Provide the (x, y) coordinate of the cell's center where the given text is located.  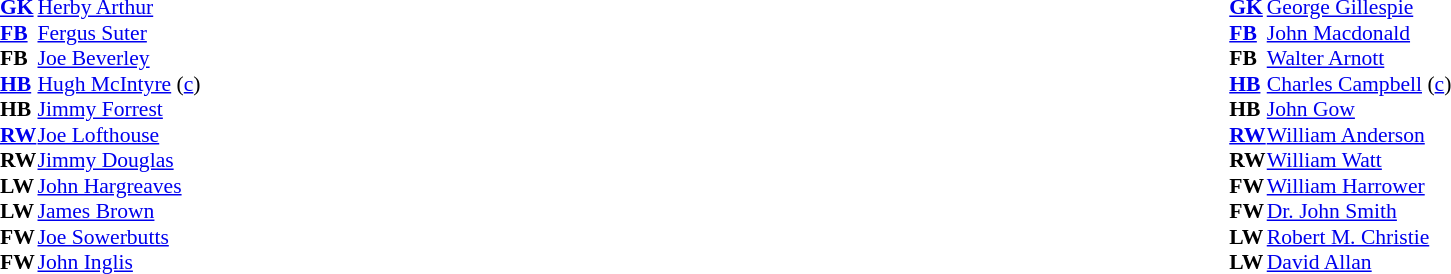
Fergus Suter (188, 33)
Jimmy Forrest (188, 109)
Joe Sowerbutts (188, 237)
Joe Beverley (188, 59)
Hugh McIntyre (c) (188, 84)
Joe Lofthouse (188, 135)
James Brown (188, 211)
Jimmy Douglas (188, 161)
John Hargreaves (188, 186)
